Identify which cell holds the provided text, then report its (X, Y) central coordinate. 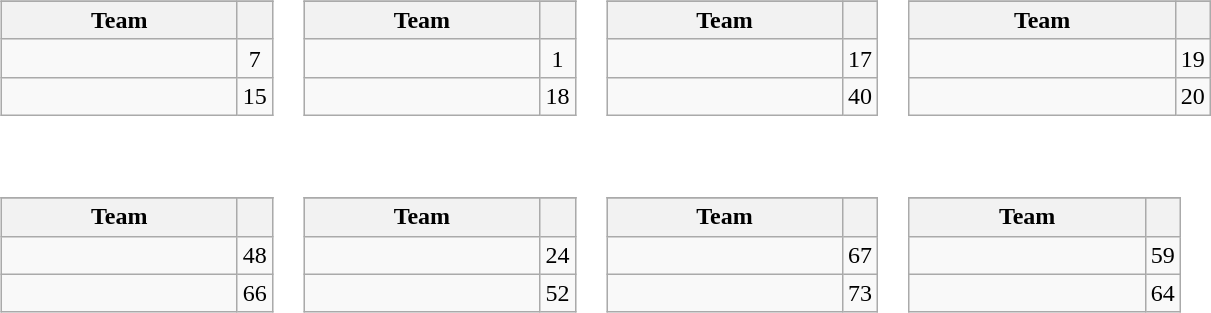
15 (254, 96)
20 (1192, 96)
66 (254, 293)
1 (558, 58)
24 (558, 255)
67 (860, 255)
73 (860, 293)
7 (254, 58)
48 (254, 255)
17 (860, 58)
18 (558, 96)
64 (1162, 293)
59 (1162, 255)
19 (1192, 58)
52 (558, 293)
40 (860, 96)
